Provide the (x, y) coordinate of the cell's center where the given text is located.  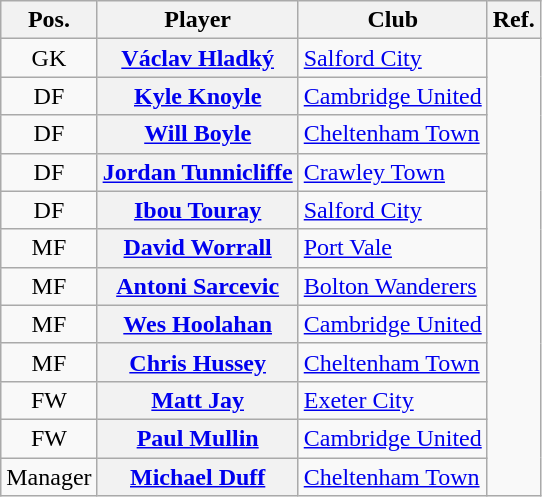
Will Boyle (198, 134)
Ref. (514, 20)
Manager (49, 477)
Port Vale (392, 248)
Paul Mullin (198, 438)
Jordan Tunnicliffe (198, 172)
Player (198, 20)
Chris Hussey (198, 362)
Václav Hladký (198, 58)
Matt Jay (198, 400)
GK (49, 58)
Club (392, 20)
Bolton Wanderers (392, 286)
Exeter City (392, 400)
Ibou Touray (198, 210)
Pos. (49, 20)
Wes Hoolahan (198, 324)
Kyle Knoyle (198, 96)
Antoni Sarcevic (198, 286)
David Worrall (198, 248)
Michael Duff (198, 477)
Crawley Town (392, 172)
